From the cell containing the given text, extract its center point as [x, y] coordinate. 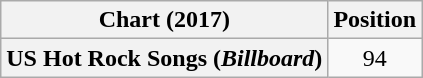
94 [375, 58]
Position [375, 20]
US Hot Rock Songs (Billboard) [164, 58]
Chart (2017) [164, 20]
